Return the (X, Y) coordinate for the center point of the cell that contains the specified text.  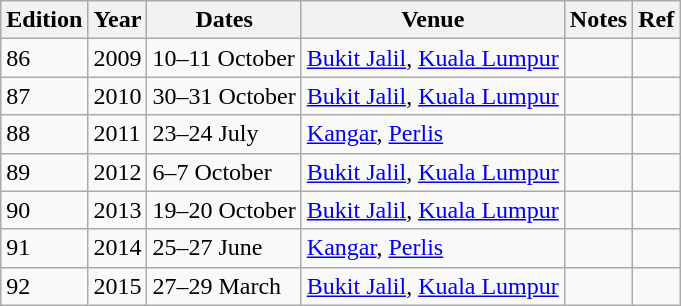
Edition (44, 20)
Year (118, 20)
86 (44, 58)
87 (44, 96)
2012 (118, 172)
19–20 October (224, 210)
2009 (118, 58)
92 (44, 286)
2010 (118, 96)
88 (44, 134)
2013 (118, 210)
90 (44, 210)
Venue (432, 20)
23–24 July (224, 134)
2011 (118, 134)
Ref (656, 20)
89 (44, 172)
2015 (118, 286)
6–7 October (224, 172)
10–11 October (224, 58)
Notes (598, 20)
2014 (118, 248)
27–29 March (224, 286)
Dates (224, 20)
30–31 October (224, 96)
25–27 June (224, 248)
91 (44, 248)
